Return [X, Y] of the center of cell containing provided text 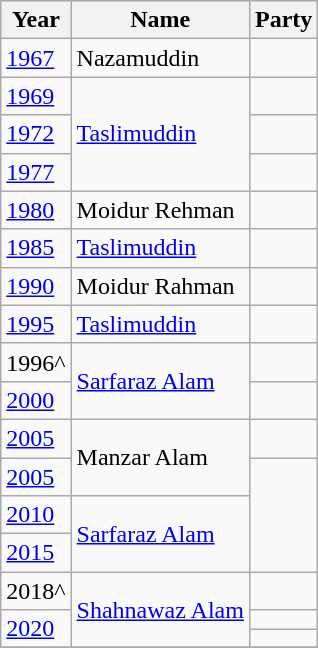
1977 [36, 172]
1969 [36, 96]
1967 [36, 58]
1990 [36, 286]
1995 [36, 324]
2015 [36, 553]
1972 [36, 134]
Nazamuddin [160, 58]
Name [160, 20]
Party [283, 20]
2010 [36, 515]
2020 [36, 629]
Moidur Rehman [160, 210]
1980 [36, 210]
2000 [36, 400]
Shahnawaz Alam [160, 610]
1985 [36, 248]
Manzar Alam [160, 457]
Moidur Rahman [160, 286]
Year [36, 20]
2018^ [36, 591]
1996^ [36, 362]
